Detect which cell encompasses the target text, then output its [X, Y] center coordinate. 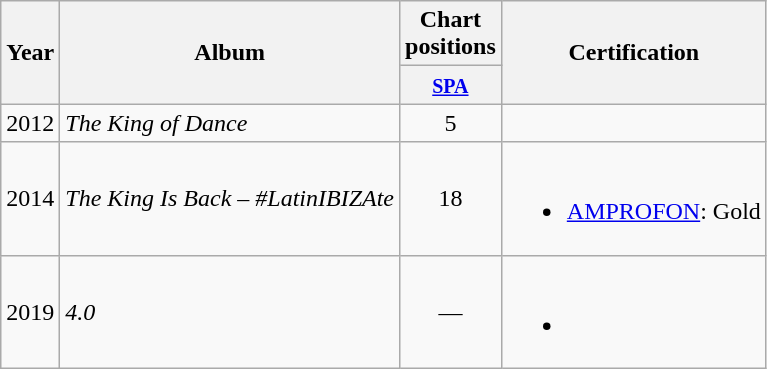
SPA [451, 85]
2014 [30, 198]
Year [30, 52]
18 [451, 198]
— [451, 312]
Certification [634, 52]
4.0 [230, 312]
2012 [30, 123]
2019 [30, 312]
The King of Dance [230, 123]
Album [230, 52]
5 [451, 123]
The King Is Back – #LatinIBIZAte [230, 198]
AMPROFON: Gold [634, 198]
Chart positions [451, 34]
